Detect which cell encompasses the target text, then output its [X, Y] center coordinate. 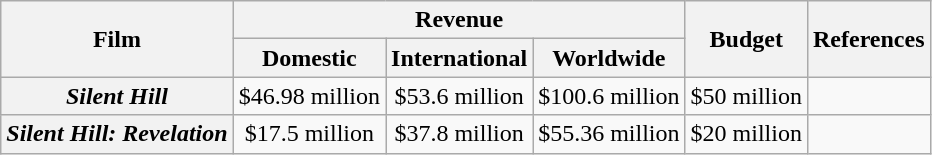
$17.5 million [309, 134]
Worldwide [609, 58]
International [460, 58]
$46.98 million [309, 96]
Domestic [309, 58]
$53.6 million [460, 96]
Budget [746, 39]
Revenue [459, 20]
$20 million [746, 134]
$55.36 million [609, 134]
Silent Hill [117, 96]
$37.8 million [460, 134]
Silent Hill: Revelation [117, 134]
$50 million [746, 96]
Film [117, 39]
$100.6 million [609, 96]
References [868, 39]
